Locate the cell with the specified text and output its (x, y) center coordinate. 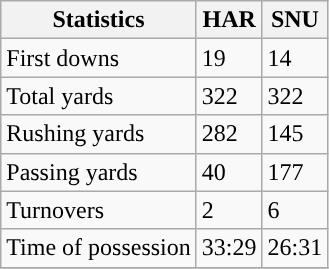
Turnovers (99, 210)
26:31 (295, 248)
Statistics (99, 20)
SNU (295, 20)
6 (295, 210)
Total yards (99, 96)
282 (229, 134)
First downs (99, 58)
33:29 (229, 248)
177 (295, 172)
HAR (229, 20)
40 (229, 172)
Passing yards (99, 172)
Rushing yards (99, 134)
14 (295, 58)
145 (295, 134)
19 (229, 58)
2 (229, 210)
Time of possession (99, 248)
